Return (x, y) of the center of cell containing provided text 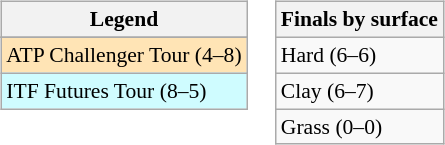
Grass (0–0) (360, 127)
Finals by surface (360, 20)
ATP Challenger Tour (4–8) (124, 55)
Legend (124, 20)
ITF Futures Tour (8–5) (124, 91)
Hard (6–6) (360, 55)
Clay (6–7) (360, 91)
